Identify which cell holds the provided text, then report its (X, Y) central coordinate. 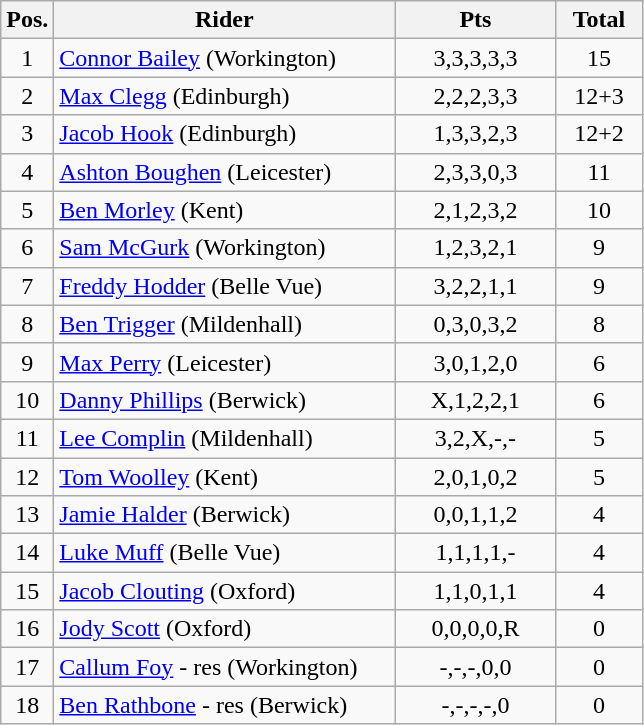
-,-,-,0,0 (476, 667)
3,3,3,3,3 (476, 58)
X,1,2,2,1 (476, 400)
Callum Foy - res (Workington) (224, 667)
1,2,3,2,1 (476, 248)
2,3,3,0,3 (476, 172)
3,2,2,1,1 (476, 286)
0,0,1,1,2 (476, 515)
Connor Bailey (Workington) (224, 58)
Jody Scott (Oxford) (224, 629)
12 (28, 477)
Jacob Clouting (Oxford) (224, 591)
Total (599, 20)
Tom Woolley (Kent) (224, 477)
Max Perry (Leicester) (224, 362)
Sam McGurk (Workington) (224, 248)
Ben Trigger (Mildenhall) (224, 324)
Ashton Boughen (Leicester) (224, 172)
Freddy Hodder (Belle Vue) (224, 286)
2 (28, 96)
3,0,1,2,0 (476, 362)
12+2 (599, 134)
13 (28, 515)
Lee Complin (Mildenhall) (224, 438)
Pos. (28, 20)
1,3,3,2,3 (476, 134)
0,3,0,3,2 (476, 324)
Max Clegg (Edinburgh) (224, 96)
Pts (476, 20)
1 (28, 58)
12+3 (599, 96)
Ben Rathbone - res (Berwick) (224, 705)
0,0,0,0,R (476, 629)
3 (28, 134)
1,1,0,1,1 (476, 591)
14 (28, 553)
Ben Morley (Kent) (224, 210)
2,2,2,3,3 (476, 96)
Rider (224, 20)
2,1,2,3,2 (476, 210)
7 (28, 286)
1,1,1,1,- (476, 553)
3,2,X,-,- (476, 438)
17 (28, 667)
16 (28, 629)
Danny Phillips (Berwick) (224, 400)
Jacob Hook (Edinburgh) (224, 134)
-,-,-,-,0 (476, 705)
Jamie Halder (Berwick) (224, 515)
Luke Muff (Belle Vue) (224, 553)
2,0,1,0,2 (476, 477)
18 (28, 705)
